Search for the cell housing the specified text and yield its (X, Y) center coordinate. 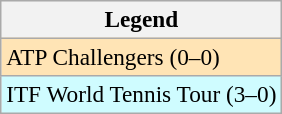
ATP Challengers (0–0) (142, 57)
ITF World Tennis Tour (3–0) (142, 95)
Legend (142, 19)
